Output the [X, Y] coordinate of the center of the cell containing the given text.  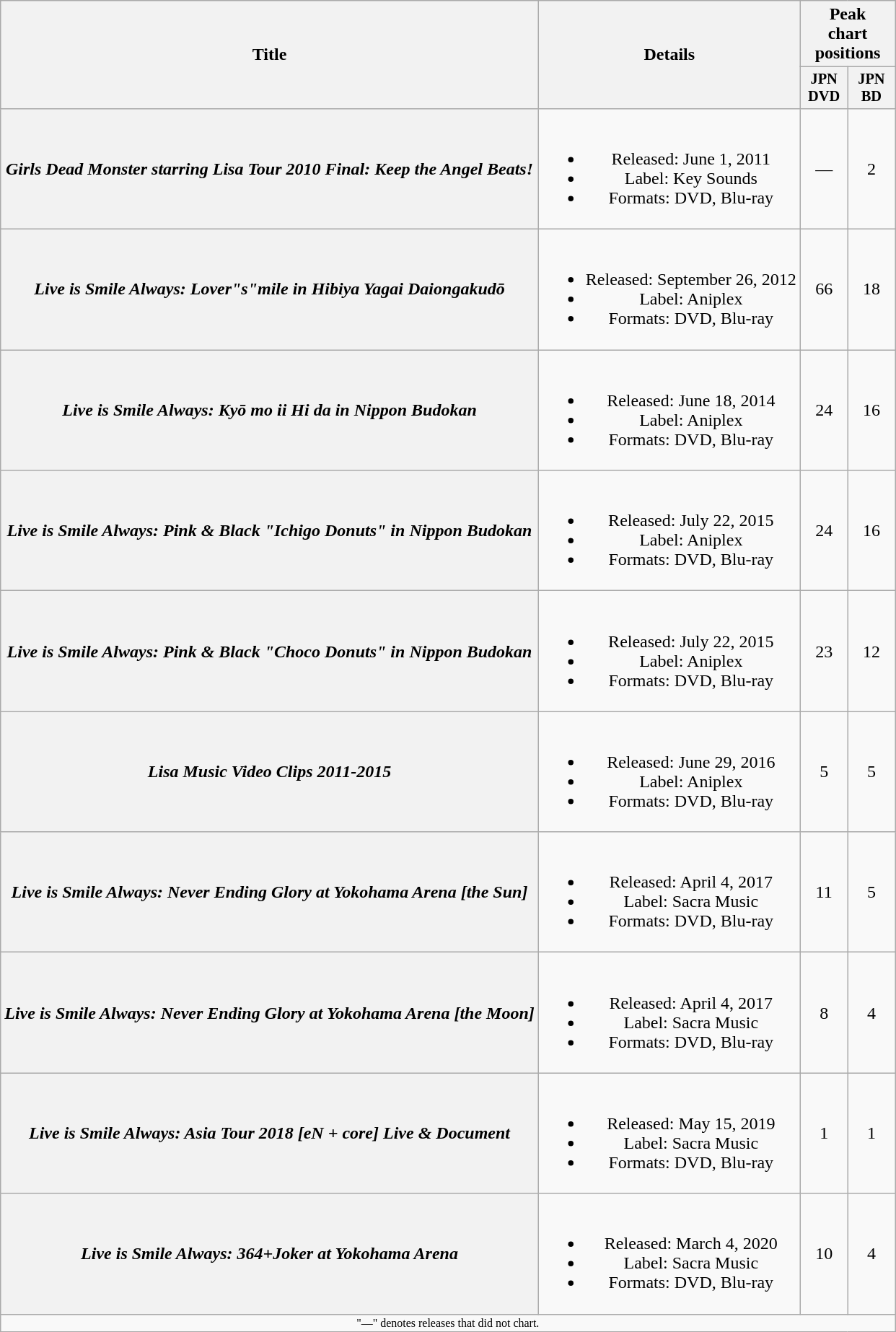
Girls Dead Monster starring Lisa Tour 2010 Final: Keep the Angel Beats! [270, 169]
2 [871, 169]
Live is Smile Always: Never Ending Glory at Yokohama Arena [the Sun] [270, 892]
"—" denotes releases that did not chart. [448, 1323]
12 [871, 651]
Released: June 18, 2014 Label: AniplexFormats: DVD, Blu-ray [669, 410]
23 [824, 651]
11 [824, 892]
Details [669, 55]
8 [824, 1013]
Live is Smile Always: Kyō mo ii Hi da in Nippon Budokan [270, 410]
Title [270, 55]
18 [871, 290]
Live is Smile Always: Pink & Black "Ichigo Donuts" in Nippon Budokan [270, 531]
Live is Smile Always: Never Ending Glory at Yokohama Arena [the Moon] [270, 1013]
— [824, 169]
JPNDVD [824, 88]
Released: September 26, 2012 Label: AniplexFormats: DVD, Blu-ray [669, 290]
10 [824, 1254]
Lisa Music Video Clips 2011-2015 [270, 772]
Live is Smile Always: Asia Tour 2018 [eN + core] Live & Document [270, 1133]
Live is Smile Always: 364+Joker at Yokohama Arena [270, 1254]
Live is Smile Always: Pink & Black "Choco Donuts" in Nippon Budokan [270, 651]
Released: June 29, 2016 Label: AniplexFormats: DVD, Blu-ray [669, 772]
Released: March 4, 2020 Label: Sacra MusicFormats: DVD, Blu-ray [669, 1254]
Live is Smile Always: Lover"s"mile in Hibiya Yagai Daiongakudō [270, 290]
Released: May 15, 2019 Label: Sacra MusicFormats: DVD, Blu-ray [669, 1133]
Released: June 1, 2011 Label: Key SoundsFormats: DVD, Blu-ray [669, 169]
JPNBD [871, 88]
66 [824, 290]
Peakchartpositions [847, 34]
